Capture the cell that displays the provided text and extract its (x, y) central coordinate. 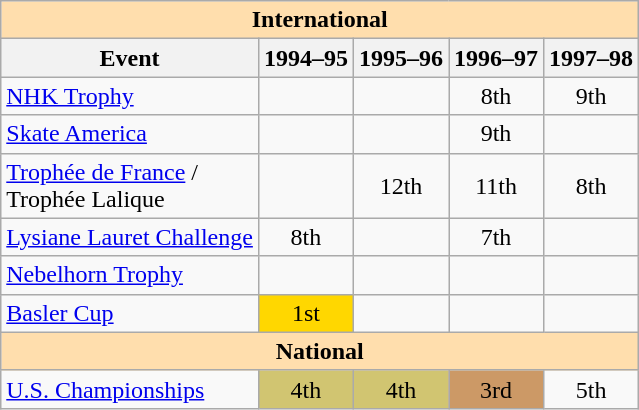
5th (592, 389)
1996–97 (496, 58)
Nebelhorn Trophy (130, 275)
1st (306, 313)
7th (496, 237)
Lysiane Lauret Challenge (130, 237)
1995–96 (400, 58)
1997–98 (592, 58)
NHK Trophy (130, 96)
Event (130, 58)
International (320, 20)
11th (496, 186)
U.S. Championships (130, 389)
Skate America (130, 134)
National (320, 351)
3rd (496, 389)
1994–95 (306, 58)
Trophée de France /Trophée Lalique (130, 186)
Basler Cup (130, 313)
12th (400, 186)
